Determine the [x, y] coordinate at the center of the cell enclosing the given text.  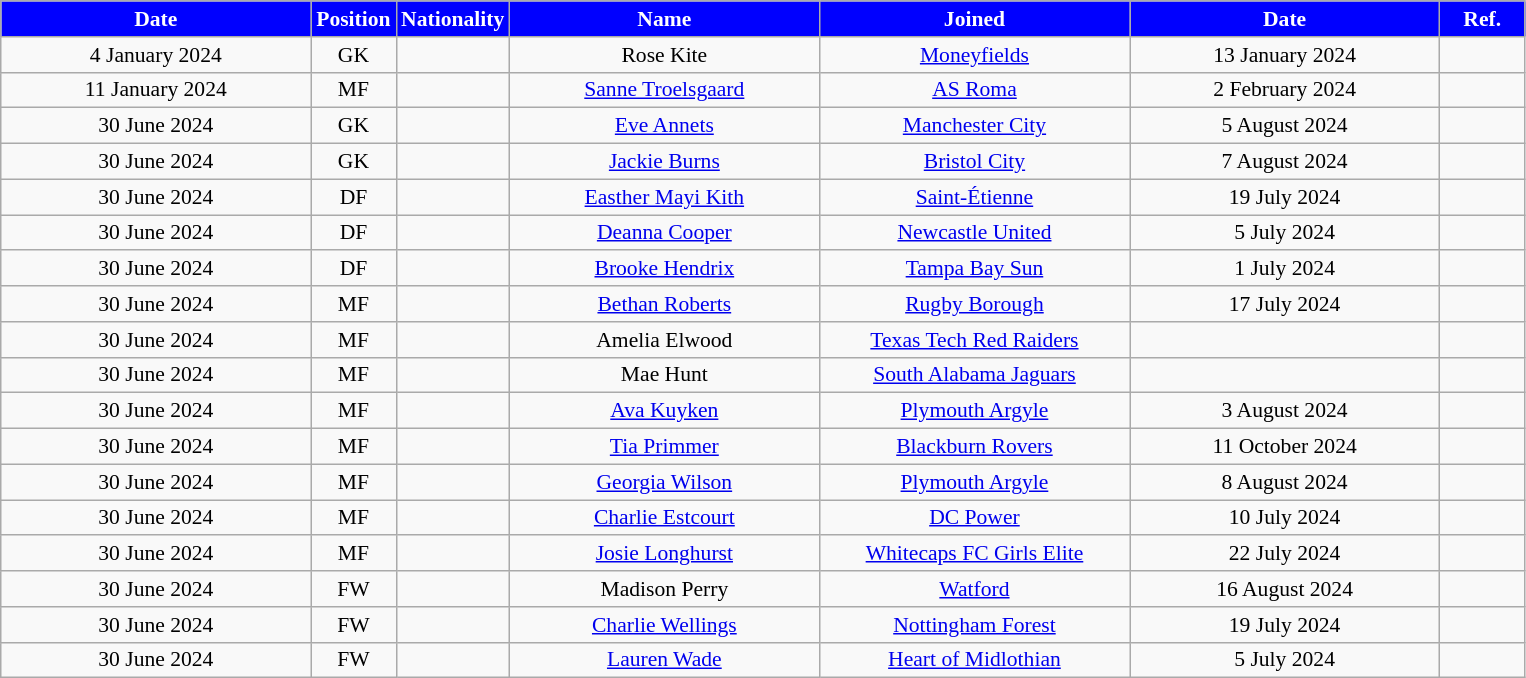
Bethan Roberts [664, 304]
17 July 2024 [1285, 304]
Tampa Bay Sun [974, 269]
Charlie Wellings [664, 625]
South Alabama Jaguars [974, 375]
Jackie Burns [664, 162]
Whitecaps FC Girls Elite [974, 554]
Brooke Hendrix [664, 269]
Bristol City [974, 162]
Rose Kite [664, 55]
Position [354, 19]
10 July 2024 [1285, 518]
Easther Mayi Kith [664, 197]
Tia Primmer [664, 447]
Nationality [452, 19]
22 July 2024 [1285, 554]
Manchester City [974, 126]
Josie Longhurst [664, 554]
7 August 2024 [1285, 162]
Newcastle United [974, 233]
Amelia Elwood [664, 340]
16 August 2024 [1285, 589]
Watford [974, 589]
1 July 2024 [1285, 269]
2 February 2024 [1285, 90]
3 August 2024 [1285, 411]
Joined [974, 19]
Madison Perry [664, 589]
Sanne Troelsgaard [664, 90]
Eve Annets [664, 126]
Ref. [1482, 19]
8 August 2024 [1285, 482]
5 August 2024 [1285, 126]
Lauren Wade [664, 660]
DC Power [974, 518]
Nottingham Forest [974, 625]
Mae Hunt [664, 375]
11 October 2024 [1285, 447]
AS Roma [974, 90]
Moneyfields [974, 55]
Name [664, 19]
Blackburn Rovers [974, 447]
Charlie Estcourt [664, 518]
11 January 2024 [156, 90]
Ava Kuyken [664, 411]
Georgia Wilson [664, 482]
Saint-Étienne [974, 197]
Rugby Borough [974, 304]
Deanna Cooper [664, 233]
Heart of Midlothian [974, 660]
Texas Tech Red Raiders [974, 340]
4 January 2024 [156, 55]
13 January 2024 [1285, 55]
